Return (x, y) of the center of cell containing provided text 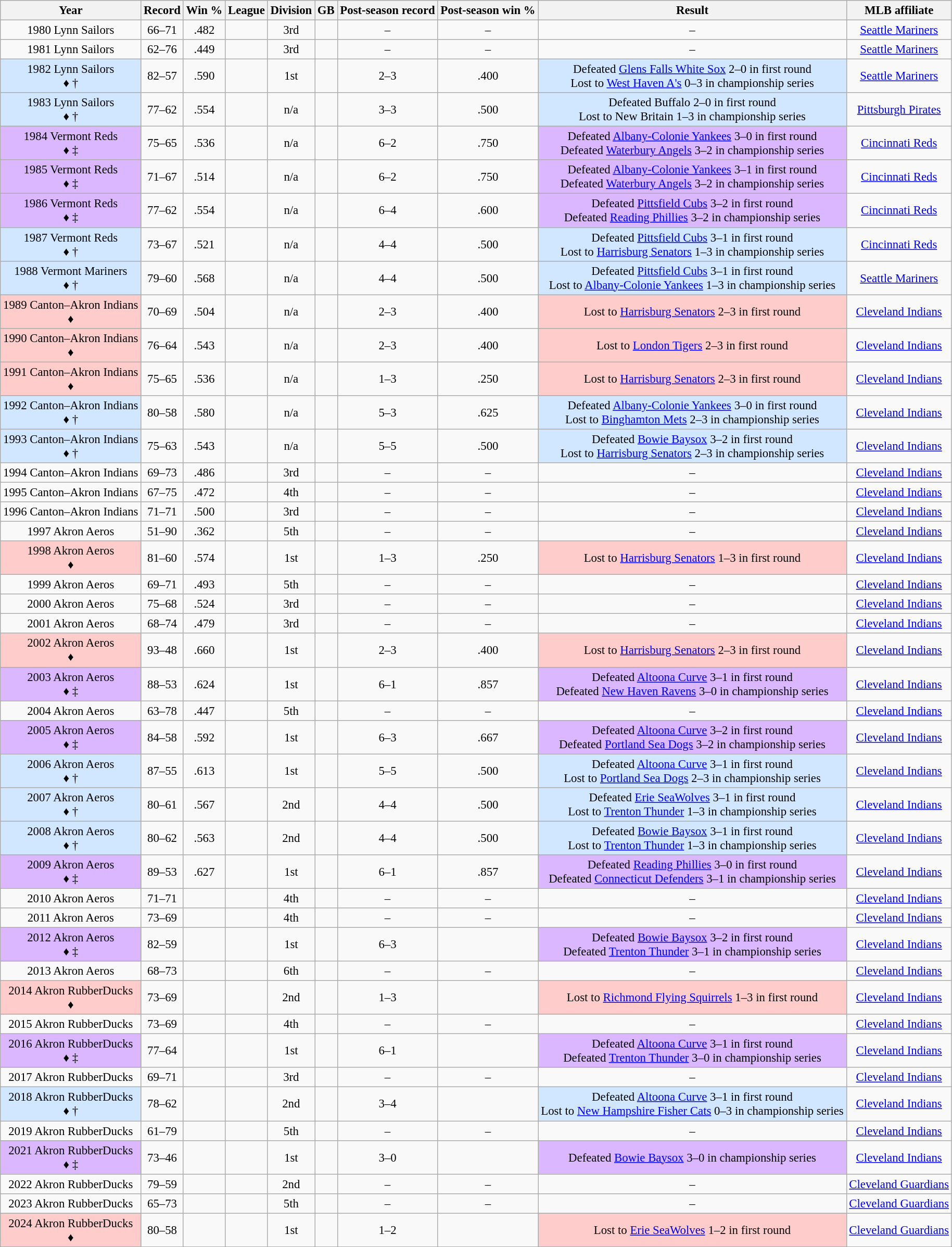
.479 (204, 624)
1994 Canton–Akron Indians (71, 473)
61–79 (162, 1131)
Lost to London Tigers 2–3 in first round (692, 345)
Defeated Pittsfield Cubs 3–1 in first roundLost to Albany-Colonie Yankees 1–3 in championship series (692, 278)
2002 Akron Aeros♦ (71, 651)
2003 Akron Aeros♦ ‡ (71, 684)
80–61 (162, 805)
2024 Akron RubberDucks♦ (71, 1230)
1985 Vermont Reds♦ ‡ (71, 177)
3–3 (387, 109)
1998 Akron Aeros♦ (71, 558)
2018 Akron RubberDucks♦ † (71, 1104)
.600 (488, 210)
2004 Akron Aeros (71, 711)
Pittsburgh Pirates (899, 109)
76–64 (162, 345)
71–67 (162, 177)
Defeated Pittsfield Cubs 3–2 in first roundDefeated Reading Phillies 3–2 in championship series (692, 210)
Defeated Erie SeaWolves 3–1 in first roundLost to Trenton Thunder 1–3 in championship series (692, 805)
GB (326, 10)
79–59 (162, 1184)
81–60 (162, 558)
75–63 (162, 446)
.449 (204, 49)
.590 (204, 76)
2005 Akron Aeros♦ ‡ (71, 737)
84–58 (162, 737)
.568 (204, 278)
.625 (488, 412)
1987 Vermont Reds♦ † (71, 245)
.524 (204, 604)
1992 Canton–Akron Indians♦ † (71, 412)
2001 Akron Aeros (71, 624)
93–48 (162, 651)
Defeated Altoona Curve 3–1 in first roundDefeated New Haven Ravens 3–0 in championship series (692, 684)
6th (291, 971)
79–60 (162, 278)
2009 Akron Aeros♦ ‡ (71, 872)
51–90 (162, 532)
2016 Akron RubberDucks♦ ‡ (71, 1051)
67–75 (162, 492)
2008 Akron Aeros♦ † (71, 838)
.592 (204, 737)
2017 Akron RubberDucks (71, 1077)
Post-season record (387, 10)
1–2 (387, 1230)
70–69 (162, 311)
.472 (204, 492)
Record (162, 10)
.493 (204, 585)
1999 Akron Aeros (71, 585)
Defeated Albany-Colonie Yankees 3–0 in first roundDefeated Waterbury Angels 3–2 in championship series (692, 144)
Defeated Altoona Curve 3–2 in first roundDefeated Portland Sea Dogs 3–2 in championship series (692, 737)
89–53 (162, 872)
63–78 (162, 711)
.504 (204, 311)
1983 Lynn Sailors♦ † (71, 109)
73–46 (162, 1157)
Defeated Bowie Baysox 3–2 in first roundDefeated Trenton Thunder 3–1 in championship series (692, 944)
1997 Akron Aeros (71, 532)
Result (692, 10)
League (247, 10)
3–0 (387, 1157)
Defeated Albany-Colonie Yankees 3–1 in first roundDefeated Waterbury Angels 3–2 in championship series (692, 177)
2023 Akron RubberDucks (71, 1203)
1986 Vermont Reds♦ ‡ (71, 210)
2007 Akron Aeros♦ † (71, 805)
1980 Lynn Sailors (71, 30)
2022 Akron RubberDucks (71, 1184)
.486 (204, 473)
Division (291, 10)
.521 (204, 245)
1989 Canton–Akron Indians♦ (71, 311)
77–64 (162, 1051)
Defeated Altoona Curve 3–1 in first roundLost to Portland Sea Dogs 2–3 in championship series (692, 771)
1995 Canton–Akron Indians (71, 492)
.447 (204, 711)
Defeated Albany-Colonie Yankees 3–0 in first roundLost to Binghamton Mets 2–3 in championship series (692, 412)
Lost to Erie SeaWolves 1–2 in first round (692, 1230)
.563 (204, 838)
.660 (204, 651)
Defeated Glens Falls White Sox 2–0 in first roundLost to West Haven A's 0–3 in championship series (692, 76)
.580 (204, 412)
.567 (204, 805)
.362 (204, 532)
88–53 (162, 684)
.624 (204, 684)
2012 Akron Aeros♦ ‡ (71, 944)
68–73 (162, 971)
65–73 (162, 1203)
2015 Akron RubberDucks (71, 1024)
Defeated Altoona Curve 3–1 in first roundDefeated Trenton Thunder 3–0 in championship series (692, 1051)
2014 Akron RubberDucks♦ (71, 998)
80–62 (162, 838)
2006 Akron Aeros♦ † (71, 771)
Defeated Bowie Baysox 3–0 in championship series (692, 1157)
62–76 (162, 49)
2011 Akron Aeros (71, 918)
2019 Akron RubberDucks (71, 1131)
Defeated Bowie Baysox 3–2 in first roundLost to Harrisburg Senators 2–3 in championship series (692, 446)
Lost to Harrisburg Senators 1–3 in first round (692, 558)
5–3 (387, 412)
.574 (204, 558)
78–62 (162, 1104)
1984 Vermont Reds♦ ‡ (71, 144)
.627 (204, 872)
1982 Lynn Sailors♦ † (71, 76)
Year (71, 10)
Defeated Bowie Baysox 3–1 in first roundLost to Trenton Thunder 1–3 in championship series (692, 838)
82–57 (162, 76)
.667 (488, 737)
73–67 (162, 245)
.613 (204, 771)
2000 Akron Aeros (71, 604)
Defeated Altoona Curve 3–1 in first roundLost to New Hampshire Fisher Cats 0–3 in championship series (692, 1104)
Defeated Reading Phillies 3–0 in first roundDefeated Connecticut Defenders 3–1 in championship series (692, 872)
1988 Vermont Mariners♦ † (71, 278)
1996 Canton–Akron Indians (71, 512)
68–74 (162, 624)
.514 (204, 177)
Lost to Richmond Flying Squirrels 1–3 in first round (692, 998)
1981 Lynn Sailors (71, 49)
Post-season win % (488, 10)
6–4 (387, 210)
3–4 (387, 1104)
1991 Canton–Akron Indians♦ (71, 379)
2013 Akron Aeros (71, 971)
1990 Canton–Akron Indians♦ (71, 345)
82–59 (162, 944)
Defeated Buffalo 2–0 in first roundLost to New Britain 1–3 in championship series (692, 109)
75–68 (162, 604)
87–55 (162, 771)
66–71 (162, 30)
Defeated Pittsfield Cubs 3–1 in first roundLost to Harrisburg Senators 1–3 in championship series (692, 245)
1993 Canton–Akron Indians♦ † (71, 446)
.482 (204, 30)
MLB affiliate (899, 10)
2010 Akron Aeros (71, 898)
2021 Akron RubberDucks♦ ‡ (71, 1157)
69–73 (162, 473)
Win % (204, 10)
